Pinpoint the cell where the given text exists, returning its (X, Y) midpoint coordinate. 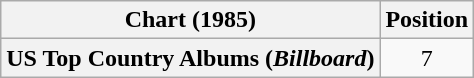
US Top Country Albums (Billboard) (190, 58)
7 (427, 58)
Chart (1985) (190, 20)
Position (427, 20)
